Determine the (x, y) coordinate at the center of the cell enclosing the given text.  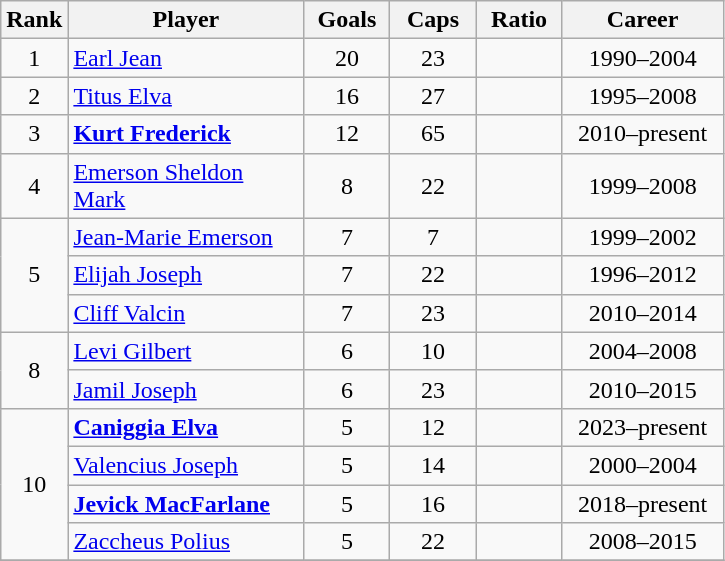
Jevick MacFarlane (186, 503)
Ratio (519, 20)
14 (433, 465)
2010–2014 (642, 313)
1 (34, 58)
Caps (433, 20)
2023–present (642, 427)
27 (433, 96)
1999–2002 (642, 237)
Career (642, 20)
4 (34, 186)
2 (34, 96)
Earl Jean (186, 58)
2008–2015 (642, 542)
Titus Elva (186, 96)
2010–present (642, 134)
Caniggia Elva (186, 427)
Cliff Valcin (186, 313)
Player (186, 20)
Goals (347, 20)
Jamil Joseph (186, 389)
1995–2008 (642, 96)
Rank (34, 20)
Emerson Sheldon Mark (186, 186)
20 (347, 58)
Jean-Marie Emerson (186, 237)
65 (433, 134)
Elijah Joseph (186, 275)
Kurt Frederick (186, 134)
2000–2004 (642, 465)
3 (34, 134)
Zaccheus Polius (186, 542)
Levi Gilbert (186, 351)
1999–2008 (642, 186)
1990–2004 (642, 58)
2018–present (642, 503)
Valencius Joseph (186, 465)
1996–2012 (642, 275)
2004–2008 (642, 351)
2010–2015 (642, 389)
